Scan for the cell matching the given text and deliver its [X, Y] coordinate at center. 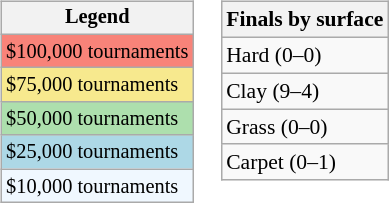
$10,000 tournaments [97, 186]
Carpet (0–1) [304, 162]
Finals by surface [304, 20]
Grass (0–0) [304, 127]
Hard (0–0) [304, 55]
$25,000 tournaments [97, 152]
$50,000 tournaments [97, 119]
Legend [97, 18]
$75,000 tournaments [97, 85]
Clay (9–4) [304, 91]
$100,000 tournaments [97, 51]
